Return [X, Y] of the center of cell containing provided text 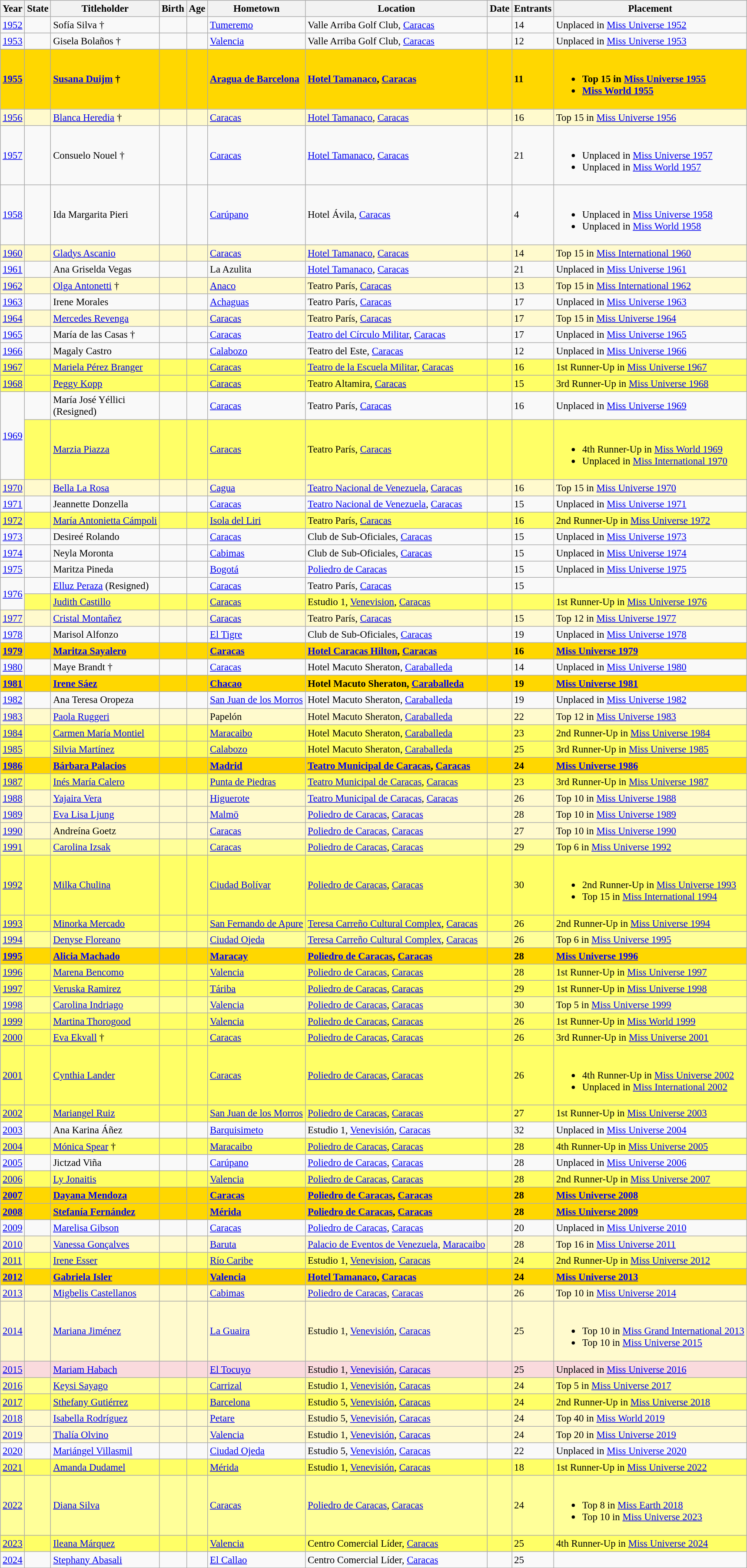
El Callao [256, 1560]
2013 [13, 1293]
La Guaira [256, 1331]
Hotel Ávila, Caracas [396, 215]
Irene Morales [105, 302]
Ly Jonaitis [105, 1179]
Ciudad Bolívar [256, 885]
4th Runner-Up in Miss Universe 2024 [650, 1543]
Minorka Mercado [105, 923]
2020 [13, 1451]
Unplaced in Miss Universe 1980 [650, 667]
Carrizal [256, 1385]
Top 40 in Miss World 2019 [650, 1418]
2nd Runner-Up in Miss Universe 1993Top 15 in Miss International 1994 [650, 885]
Entrants [533, 9]
2024 [13, 1560]
1998 [13, 1005]
2021 [13, 1467]
Higuerote [256, 798]
2000 [13, 1038]
Marelisa Gibson [105, 1228]
Miss Universe 2008 [650, 1195]
2008 [13, 1212]
Alicia Machado [105, 956]
Age [197, 9]
Judith Castillo [105, 602]
3rd Runner-Up in Miss Universe 1985 [650, 749]
Ana Griselda Vegas [105, 269]
11 [533, 79]
2nd Runner-Up in Miss Universe 1984 [650, 733]
1960 [13, 253]
1961 [13, 269]
Silvia Martínez [105, 749]
Top 15 in Miss Universe 1964 [650, 318]
Unplaced in Miss Universe 2006 [650, 1162]
2015 [13, 1369]
2005 [13, 1162]
Inés María Calero [105, 782]
Tumeremo [256, 25]
Mariangel Ruiz [105, 1114]
2023 [13, 1543]
1962 [13, 286]
Teatro Altamira, Caracas [396, 384]
Top 6 in Miss Universe 1995 [650, 939]
Top 15 in Miss Universe 1970 [650, 488]
1979 [13, 651]
Unplaced in Miss Universe 1961 [650, 269]
Ida Margarita Pieri [105, 215]
Punta de Piedras [256, 782]
Miss Universe 2013 [650, 1277]
Anaco [256, 286]
Top 12 in Miss Universe 1983 [650, 716]
2nd Runner-Up in Miss Universe 1994 [650, 923]
2017 [13, 1402]
1989 [13, 815]
Unplaced in Miss Universe 1982 [650, 700]
Irene Sáez [105, 684]
State [38, 9]
Mónica Spear † [105, 1146]
1977 [13, 619]
Blanca Heredia † [105, 117]
1st Runner-Up in Miss Universe 1967 [650, 367]
Top 10 in Miss Universe 1989 [650, 815]
Poliedro de Caracas [396, 569]
Veruska Ramirez [105, 989]
Unplaced in Miss Universe 1958Unplaced in Miss World 1958 [650, 215]
18 [533, 1467]
Mariela Pérez Branger [105, 367]
Teatro de la Escuela Militar, Caracas [396, 367]
Carmen María Montiel [105, 733]
Top 8 in Miss Earth 2018Top 10 in Miss Universe 2023 [650, 1505]
1988 [13, 798]
1974 [13, 553]
Unplaced in Miss Universe 1965 [650, 335]
1987 [13, 782]
1969 [13, 436]
Unplaced in Miss Universe 1952 [650, 25]
Cagua [256, 488]
Petare [256, 1418]
Unplaced in Miss Universe 1953 [650, 41]
1972 [13, 520]
Thalía Olvino [105, 1435]
Top 20 in Miss Universe 2019 [650, 1435]
2002 [13, 1114]
Unplaced in Miss Universe 2004 [650, 1130]
1st Runner-Up in Miss Universe 2003 [650, 1114]
Unplaced in Miss Universe 2020 [650, 1451]
Achaguas [256, 302]
Unplaced in Miss Universe 2010 [650, 1228]
Olga Antonetti † [105, 286]
Milka Chulina [105, 885]
Stephany Abasali [105, 1560]
Aragua de Barcelona [256, 79]
1976 [13, 594]
1992 [13, 885]
2007 [13, 1195]
3rd Runner-Up in Miss Universe 2001 [650, 1038]
Cristal Montañez [105, 619]
Location [396, 9]
Top 15 in Miss Universe 1955Miss World 1955 [650, 79]
Táriba [256, 989]
Ana Teresa Oropeza [105, 700]
1955 [13, 79]
Mariam Habach [105, 1369]
Vanessa Gonçalves [105, 1244]
Birth [173, 9]
Andreína Goetz [105, 831]
4th Runner-Up in Miss Universe 2002Unplaced in Miss International 2002 [650, 1075]
3rd Runner-Up in Miss Universe 1987 [650, 782]
Miss Universe 1979 [650, 651]
Amanda Dudamel [105, 1467]
Top 12 in Miss Universe 1977 [650, 619]
Palacio de Eventos de Venezuela, Maracaibo [396, 1244]
Bella La Rosa [105, 488]
1986 [13, 766]
La Azulita [256, 269]
Maritza Pineda [105, 569]
2006 [13, 1179]
Desireé Rolando [105, 537]
Irene Esser [105, 1261]
2nd Runner-Up in Miss Universe 2012 [650, 1261]
1st Runner-Up in Miss Universe 1997 [650, 972]
Maritza Sayalero [105, 651]
1981 [13, 684]
3rd Runner-Up in Miss Universe 1968 [650, 384]
4 [533, 215]
Top 5 in Miss Universe 1999 [650, 1005]
1982 [13, 700]
Unplaced in Miss Universe 1974 [650, 553]
1957 [13, 155]
Miss Universe 1986 [650, 766]
Maracay [256, 956]
Isabella Rodríguez [105, 1418]
2001 [13, 1075]
Top 5 in Miss Universe 2017 [650, 1385]
María Antonietta Cámpoli [105, 520]
Jictzad Viña [105, 1162]
Eva Lisa Ljung [105, 815]
Hotel Caracas Hilton, Caracas [396, 651]
Barquisimeto [256, 1130]
2003 [13, 1130]
1999 [13, 1021]
Maye Brandt † [105, 667]
1993 [13, 923]
Stefanía Fernández [105, 1212]
1953 [13, 41]
1968 [13, 384]
2nd Runner-Up in Miss Universe 2007 [650, 1179]
20 [533, 1228]
Gabriela Isler [105, 1277]
Unplaced in Miss Universe 1973 [650, 537]
Unplaced in Miss Universe 1966 [650, 351]
Denyse Floreano [105, 939]
Unplaced in Miss Universe 1975 [650, 569]
Unplaced in Miss Universe 1963 [650, 302]
2022 [13, 1505]
Teatro del Este, Caracas [396, 351]
Magaly Castro [105, 351]
1967 [13, 367]
Carolina Izsak [105, 847]
Gisela Bolaños † [105, 41]
Miss Universe 2009 [650, 1212]
Top 10 in Miss Grand International 2013Top 10 in Miss Universe 2015 [650, 1331]
Top 10 in Miss Universe 2014 [650, 1293]
2nd Runner-Up in Miss Universe 2018 [650, 1402]
Consuelo Nouel † [105, 155]
Mariana Jiménez [105, 1331]
2012 [13, 1277]
2019 [13, 1435]
1st Runner-Up in Miss World 1999 [650, 1021]
32 [533, 1130]
1997 [13, 989]
Ana Karina Áñez [105, 1130]
Miss Universe 1996 [650, 956]
Barcelona [256, 1402]
Carolina Indriago [105, 1005]
Unplaced in Miss Universe 1957Unplaced in Miss World 1957 [650, 155]
Top 10 in Miss Universe 1990 [650, 831]
2009 [13, 1228]
1970 [13, 488]
13 [533, 286]
1994 [13, 939]
Marisol Alfonzo [105, 635]
Top 10 in Miss Universe 1988 [650, 798]
Martina Thorogood [105, 1021]
Mariángel Villasmil [105, 1451]
Chacao [256, 684]
Paola Ruggeri [105, 716]
Yajaira Vera [105, 798]
2011 [13, 1261]
Top 6 in Miss Universe 1992 [650, 847]
2nd Runner-Up in Miss Universe 1972 [650, 520]
Titleholder [105, 9]
1985 [13, 749]
1952 [13, 25]
Isola del Liri [256, 520]
1984 [13, 733]
1st Runner-Up in Miss Universe 1998 [650, 989]
Placement [650, 9]
Marzia Piazza [105, 449]
2014 [13, 1331]
1971 [13, 504]
1973 [13, 537]
Diana Silva [105, 1505]
Ileana Márquez [105, 1543]
Date [500, 9]
Río Caribe [256, 1261]
1963 [13, 302]
Unplaced in Miss Universe 1978 [650, 635]
Migbelis Castellanos [105, 1293]
María José Yéllici(Resigned) [105, 406]
1956 [13, 117]
Madrid [256, 766]
María de las Casas † [105, 335]
1966 [13, 351]
Malmö [256, 815]
El Tigre [256, 635]
Top 15 in Miss International 1960 [650, 253]
Gladys Ascanio [105, 253]
Dayana Mendoza [105, 1195]
1st Runner-Up in Miss Universe 2022 [650, 1467]
Cynthia Lander [105, 1075]
Susana Duijm † [105, 79]
1983 [13, 716]
Marena Bencomo [105, 972]
1964 [13, 318]
Elluz Peraza (Resigned) [105, 586]
Bogotá [256, 569]
Bárbara Palacios [105, 766]
4th Runner-Up in Miss Universe 2005 [650, 1146]
Mercedes Revenga [105, 318]
2010 [13, 1244]
Top 15 in Miss Universe 1956 [650, 117]
Sthefany Gutiérrez [105, 1402]
1958 [13, 215]
Miss Universe 1981 [650, 684]
Unplaced in Miss Universe 2016 [650, 1369]
1990 [13, 831]
Year [13, 9]
Peggy Kopp [105, 384]
Teatro del Círculo Militar, Caracas [396, 335]
1980 [13, 667]
1995 [13, 956]
Hometown [256, 9]
El Tocuyo [256, 1369]
Keysi Sayago [105, 1385]
1975 [13, 569]
Papelón [256, 716]
1991 [13, 847]
2016 [13, 1385]
1996 [13, 972]
2018 [13, 1418]
4th Runner-Up in Miss World 1969Unplaced in Miss International 1970 [650, 449]
2004 [13, 1146]
Top 16 in Miss Universe 2011 [650, 1244]
Neyla Moronta [105, 553]
Unplaced in Miss Universe 1969 [650, 406]
Eva Ekvall † [105, 1038]
San Fernando de Apure [256, 923]
Baruta [256, 1244]
Unplaced in Miss Universe 1971 [650, 504]
1978 [13, 635]
1965 [13, 335]
Jeannette Donzella [105, 504]
1st Runner-Up in Miss Universe 1976 [650, 602]
Sofía Silva † [105, 25]
Top 15 in Miss International 1962 [650, 286]
